Determine the [X, Y] coordinate at the center of the cell enclosing the given text.  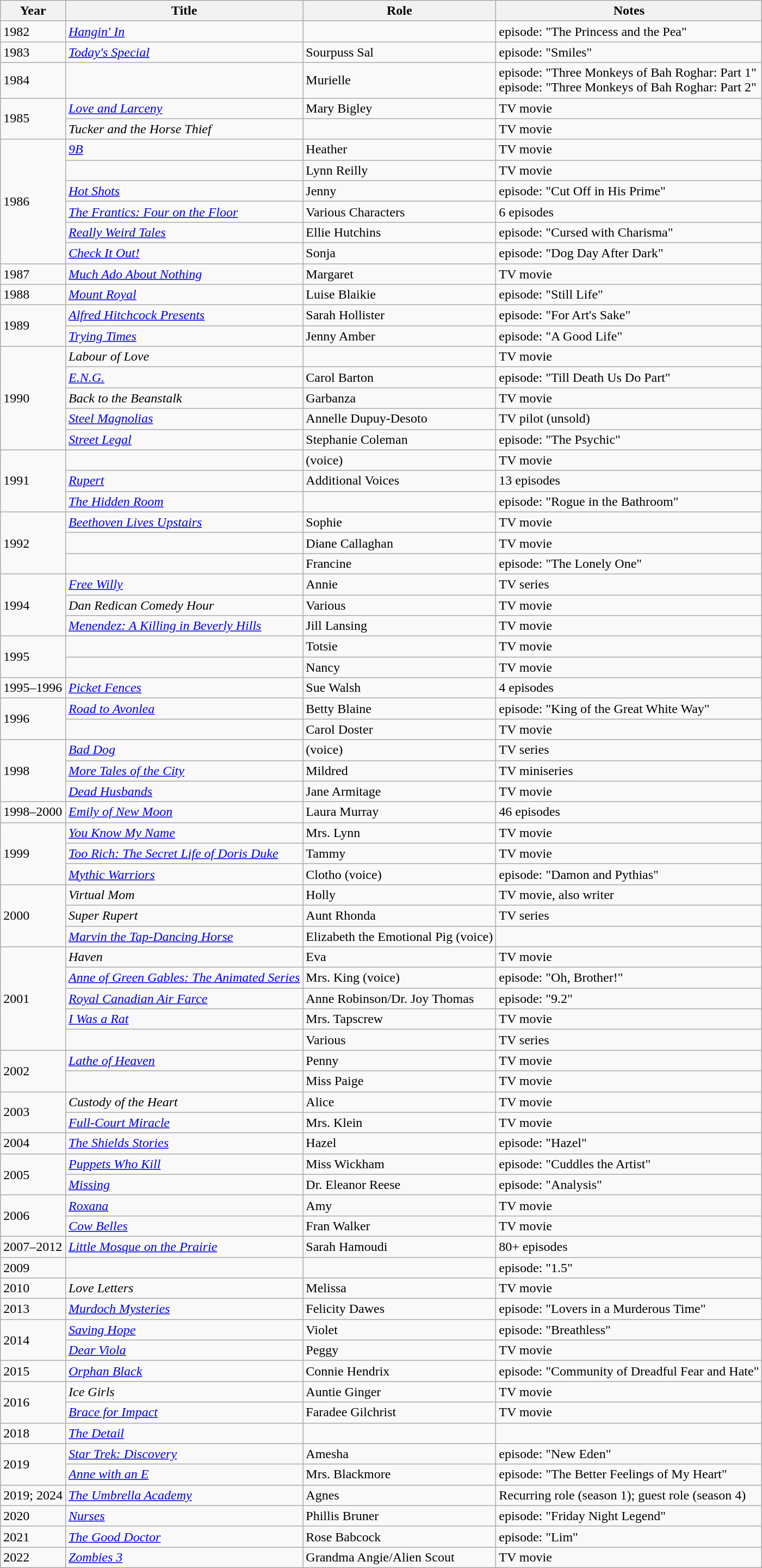
Tammy [399, 853]
2006 [33, 1216]
episode: "Till Death Us Do Part" [629, 377]
episode: "Community of Dreadful Fear and Hate" [629, 1371]
1998 [33, 771]
Street Legal [184, 439]
episode: "The Better Feelings of My Heart" [629, 1474]
episode: "Hazel" [629, 1143]
4 episodes [629, 688]
Annelle Dupuy-Desoto [399, 419]
Annie [399, 584]
9B [184, 150]
Hot Shots [184, 191]
2021 [33, 1536]
Beethoven Lives Upstairs [184, 522]
Mrs. Klein [399, 1123]
Murdoch Mysteries [184, 1309]
Sourpuss Sal [399, 52]
Lathe of Heaven [184, 1061]
Marvin the Tap-Dancing Horse [184, 936]
Phillis Bruner [399, 1516]
1983 [33, 52]
E.N.G. [184, 377]
episode: "The Lonely One" [629, 563]
Jane Armitage [399, 791]
2001 [33, 999]
2003 [33, 1112]
Sonja [399, 253]
Mildred [399, 771]
Haven [184, 957]
Faradee Gilchrist [399, 1412]
Connie Hendrix [399, 1371]
More Tales of the City [184, 771]
Steel Magnolias [184, 419]
Year [33, 11]
Road to Avonlea [184, 709]
Sophie [399, 522]
2019; 2024 [33, 1495]
Dr. Eleanor Reese [399, 1185]
Ellie Hutchins [399, 232]
Super Rupert [184, 915]
Betty Blaine [399, 709]
Melissa [399, 1288]
Too Rich: The Secret Life of Doris Duke [184, 853]
Free Willy [184, 584]
Brace for Impact [184, 1412]
Zombies 3 [184, 1557]
6 episodes [629, 212]
1984 [33, 80]
Anne with an E [184, 1474]
Dan Redican Comedy Hour [184, 605]
Auntie Ginger [399, 1392]
Aunt Rhonda [399, 915]
Amesha [399, 1454]
Heather [399, 150]
2019 [33, 1464]
The Shields Stories [184, 1143]
Miss Paige [399, 1081]
Little Mosque on the Prairie [184, 1247]
1996 [33, 719]
Sarah Hamoudi [399, 1247]
1986 [33, 201]
Sarah Hollister [399, 315]
Trying Times [184, 336]
2009 [33, 1268]
Garbanza [399, 398]
2020 [33, 1516]
episode: "For Art's Sake" [629, 315]
Sue Walsh [399, 688]
episode: "Smiles" [629, 52]
Jenny Amber [399, 336]
2015 [33, 1371]
Agnes [399, 1495]
episode: "Oh, Brother!" [629, 978]
Elizabeth the Emotional Pig (voice) [399, 936]
Back to the Beanstalk [184, 398]
Mythic Warriors [184, 874]
2014 [33, 1340]
Royal Canadian Air Farce [184, 999]
Rose Babcock [399, 1536]
Anne of Green Gables: The Animated Series [184, 978]
Love and Larceny [184, 108]
Carol Doster [399, 729]
episode: "A Good Life" [629, 336]
Diane Callaghan [399, 543]
2005 [33, 1174]
episode: "Lim" [629, 1536]
The Hidden Room [184, 501]
46 episodes [629, 812]
Miss Wickham [399, 1164]
episode: "Dog Day After Dark" [629, 253]
13 episodes [629, 481]
1985 [33, 119]
Carol Barton [399, 377]
Orphan Black [184, 1371]
1995 [33, 657]
episode: "Still Life" [629, 295]
1995–1996 [33, 688]
1987 [33, 274]
Alice [399, 1102]
Role [399, 11]
1998–2000 [33, 812]
episode: "Cuddles the Artist" [629, 1164]
Penny [399, 1061]
Rupert [184, 481]
episode: "New Eden" [629, 1454]
Full-Court Miracle [184, 1123]
Dead Husbands [184, 791]
episode: "Rogue in the Bathroom" [629, 501]
Dear Viola [184, 1350]
The Detail [184, 1433]
Today's Special [184, 52]
Fran Walker [399, 1226]
Grandma Angie/Alien Scout [399, 1557]
Cow Belles [184, 1226]
I Was a Rat [184, 1019]
Puppets Who Kill [184, 1164]
Virtual Mom [184, 895]
Bad Dog [184, 750]
episode: "Analysis" [629, 1185]
Violet [399, 1330]
episode: "Cursed with Charisma" [629, 232]
Saving Hope [184, 1330]
1991 [33, 481]
Lynn Reilly [399, 170]
Felicity Dawes [399, 1309]
2022 [33, 1557]
1994 [33, 605]
Nurses [184, 1516]
Anne Robinson/Dr. Joy Thomas [399, 999]
Labour of Love [184, 357]
episode: "Damon and Pythias" [629, 874]
2004 [33, 1143]
episode: "King of the Great White Way" [629, 709]
Custody of the Heart [184, 1102]
episode: "Lovers in a Murderous Time" [629, 1309]
Mrs. Blackmore [399, 1474]
2018 [33, 1433]
Clotho (voice) [399, 874]
2000 [33, 915]
Mary Bigley [399, 108]
Hangin' In [184, 32]
The Frantics: Four on the Floor [184, 212]
TV pilot (unsold) [629, 419]
Mrs. King (voice) [399, 978]
2010 [33, 1288]
Roxana [184, 1205]
Eva [399, 957]
Margaret [399, 274]
Emily of New Moon [184, 812]
The Good Doctor [184, 1536]
episode: "Three Monkeys of Bah Roghar: Part 1"episode: "Three Monkeys of Bah Roghar: Part 2" [629, 80]
Murielle [399, 80]
2002 [33, 1071]
You Know My Name [184, 833]
Alfred Hitchcock Presents [184, 315]
Star Trek: Discovery [184, 1454]
Picket Fences [184, 688]
Holly [399, 895]
Francine [399, 563]
episode: "Breathless" [629, 1330]
2013 [33, 1309]
Much Ado About Nothing [184, 274]
Various Characters [399, 212]
Tucker and the Horse Thief [184, 129]
80+ episodes [629, 1247]
episode: "The Psychic" [629, 439]
2007–2012 [33, 1247]
Nancy [399, 667]
1999 [33, 853]
Totsie [399, 647]
Menendez: A Killing in Beverly Hills [184, 626]
1989 [33, 326]
Mount Royal [184, 295]
Amy [399, 1205]
1990 [33, 398]
1982 [33, 32]
The Umbrella Academy [184, 1495]
TV miniseries [629, 771]
Title [184, 11]
Ice Girls [184, 1392]
episode: "1.5" [629, 1268]
TV movie, also writer [629, 895]
episode: "Cut Off in His Prime" [629, 191]
Recurring role (season 1); guest role (season 4) [629, 1495]
Missing [184, 1185]
Additional Voices [399, 481]
2016 [33, 1402]
1988 [33, 295]
1992 [33, 543]
Mrs. Tapscrew [399, 1019]
episode: "The Princess and the Pea" [629, 32]
Check It Out! [184, 253]
Love Letters [184, 1288]
Hazel [399, 1143]
Notes [629, 11]
episode: "Friday Night Legend" [629, 1516]
Stephanie Coleman [399, 439]
Really Weird Tales [184, 232]
Jenny [399, 191]
Peggy [399, 1350]
episode: "9.2" [629, 999]
Laura Murray [399, 812]
Jill Lansing [399, 626]
Luise Blaikie [399, 295]
Mrs. Lynn [399, 833]
